Capture the cell that displays the provided text and extract its (X, Y) central coordinate. 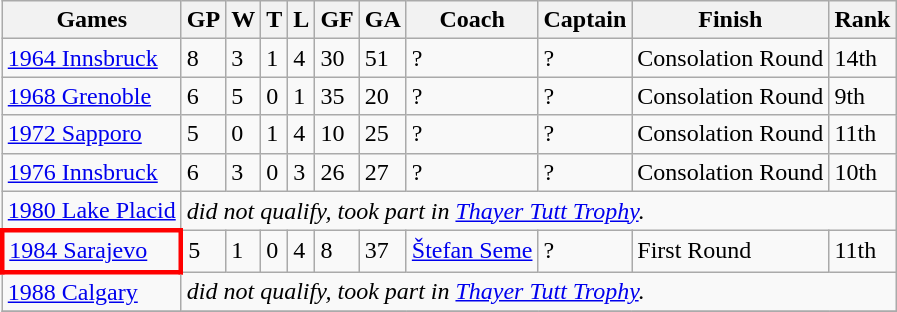
14th (862, 58)
1968 Grenoble (92, 96)
1964 Innsbruck (92, 58)
GA (382, 20)
1988 Calgary (92, 292)
27 (382, 172)
1980 Lake Placid (92, 211)
GP (203, 20)
51 (382, 58)
10th (862, 172)
1976 Innsbruck (92, 172)
First Round (730, 252)
GF (337, 20)
1972 Sapporo (92, 134)
35 (337, 96)
W (244, 20)
Games (92, 20)
10 (337, 134)
25 (382, 134)
30 (337, 58)
1984 Sarajevo (92, 252)
20 (382, 96)
T (274, 20)
9th (862, 96)
Coach (472, 20)
L (302, 20)
37 (382, 252)
Captain (585, 20)
26 (337, 172)
Rank (862, 20)
Finish (730, 20)
Štefan Seme (472, 252)
